Return the [x, y] coordinate for the center point of the cell that contains the specified text.  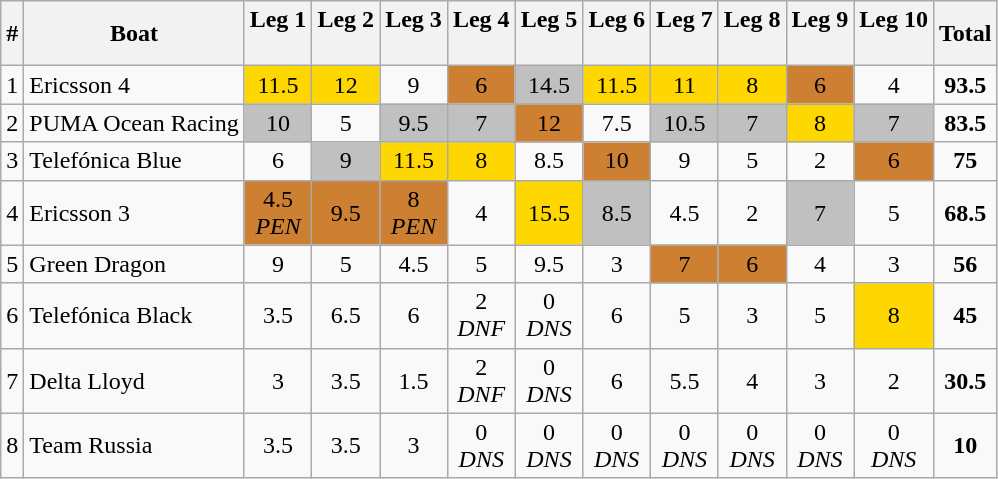
Ericsson 3 [134, 212]
83.5 [966, 123]
1 [12, 85]
Leg 9 [820, 34]
8PEN [414, 212]
10.5 [685, 123]
Total [966, 34]
PUMA Ocean Racing [134, 123]
Leg 2 [346, 34]
15.5 [549, 212]
Leg 6 [617, 34]
Ericsson 4 [134, 85]
75 [966, 161]
14.5 [549, 85]
68.5 [966, 212]
45 [966, 316]
Team Russia [134, 446]
Telefónica Black [134, 316]
Delta Lloyd [134, 380]
Green Dragon [134, 264]
Telefónica Blue [134, 161]
6.5 [346, 316]
56 [966, 264]
Leg 4 [481, 34]
1.5 [414, 380]
Leg 5 [549, 34]
Leg 8 [752, 34]
# [12, 34]
Leg 3 [414, 34]
93.5 [966, 85]
30.5 [966, 380]
Leg 1 [278, 34]
Leg 10 [894, 34]
Leg 7 [685, 34]
5.5 [685, 380]
Boat [134, 34]
11 [685, 85]
7.5 [617, 123]
4.5PEN [278, 212]
